From the cell containing the given text, extract its center point as [x, y] coordinate. 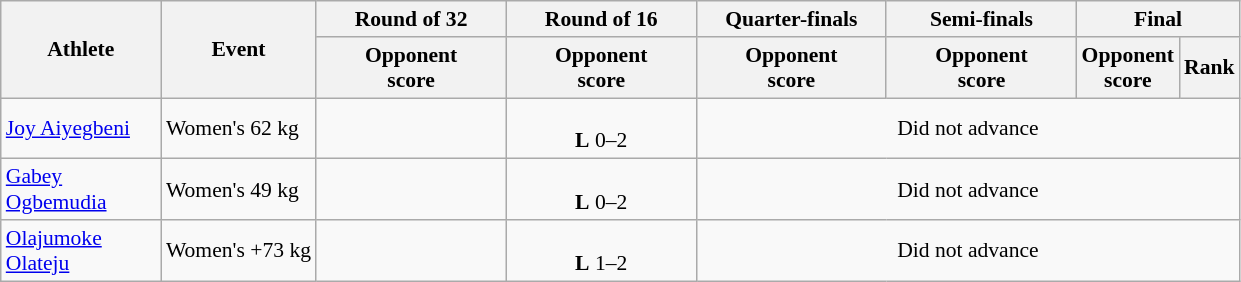
Semi-finals [981, 19]
Athlete [81, 50]
Round of 32 [411, 19]
Women's 49 kg [238, 190]
Gabey Ogbemudia [81, 190]
Women's 62 kg [238, 128]
Joy Aiyegbeni [81, 128]
Final [1158, 19]
Rank [1210, 68]
L 1–2 [601, 250]
Round of 16 [601, 19]
Event [238, 50]
Olajumoke Olateju [81, 250]
Quarter-finals [791, 19]
Women's +73 kg [238, 250]
